Provide the (X, Y) coordinate of the cell's center where the given text is located.  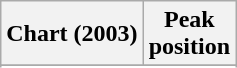
Chart (2003) (72, 34)
Peakposition (189, 34)
